Determine the (X, Y) coordinate at the center of the cell enclosing the given text.  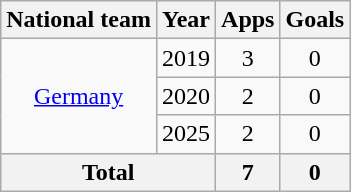
Germany (79, 96)
3 (248, 58)
2020 (186, 96)
Year (186, 20)
2019 (186, 58)
Apps (248, 20)
2025 (186, 134)
Goals (315, 20)
7 (248, 172)
National team (79, 20)
Total (108, 172)
